Return the (X, Y) coordinate for the center point of the cell that contains the specified text.  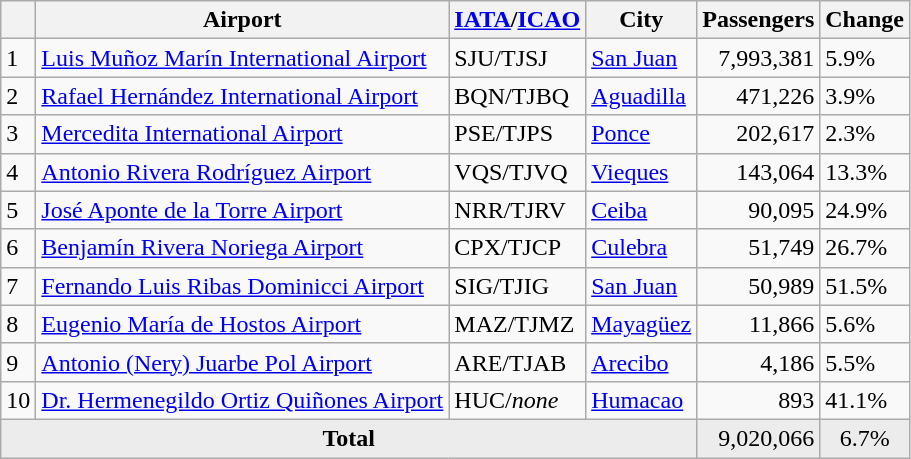
471,226 (758, 96)
3 (18, 134)
51.5% (865, 286)
90,095 (758, 210)
Culebra (642, 248)
2.3% (865, 134)
3.9% (865, 96)
4,186 (758, 362)
Change (865, 20)
Fernando Luis Ribas Dominicci Airport (242, 286)
5.9% (865, 58)
Passengers (758, 20)
50,989 (758, 286)
2 (18, 96)
Antonio Rivera Rodríguez Airport (242, 172)
VQS/TJVQ (518, 172)
Mayagüez (642, 324)
Airport (242, 20)
Dr. Hermenegildo Ortiz Quiñones Airport (242, 400)
143,064 (758, 172)
HUC/none (518, 400)
CPX/TJCP (518, 248)
6.7% (865, 438)
City (642, 20)
24.9% (865, 210)
IATA/ICAO (518, 20)
5.5% (865, 362)
Benjamín Rivera Noriega Airport (242, 248)
11,866 (758, 324)
9,020,066 (758, 438)
Ponce (642, 134)
BQN/TJBQ (518, 96)
Vieques (642, 172)
8 (18, 324)
7 (18, 286)
Ceiba (642, 210)
5.6% (865, 324)
José Aponte de la Torre Airport (242, 210)
10 (18, 400)
Luis Muñoz Marín International Airport (242, 58)
NRR/TJRV (518, 210)
9 (18, 362)
SJU/TJSJ (518, 58)
13.3% (865, 172)
51,749 (758, 248)
Mercedita International Airport (242, 134)
1 (18, 58)
Rafael Hernández International Airport (242, 96)
7,993,381 (758, 58)
4 (18, 172)
ARE/TJAB (518, 362)
Aguadilla (642, 96)
202,617 (758, 134)
PSE/TJPS (518, 134)
Antonio (Nery) Juarbe Pol Airport (242, 362)
Humacao (642, 400)
6 (18, 248)
893 (758, 400)
Eugenio María de Hostos Airport (242, 324)
Total (349, 438)
5 (18, 210)
26.7% (865, 248)
Arecibo (642, 362)
SIG/TJIG (518, 286)
41.1% (865, 400)
MAZ/TJMZ (518, 324)
